Capture the cell that displays the provided text and extract its [x, y] central coordinate. 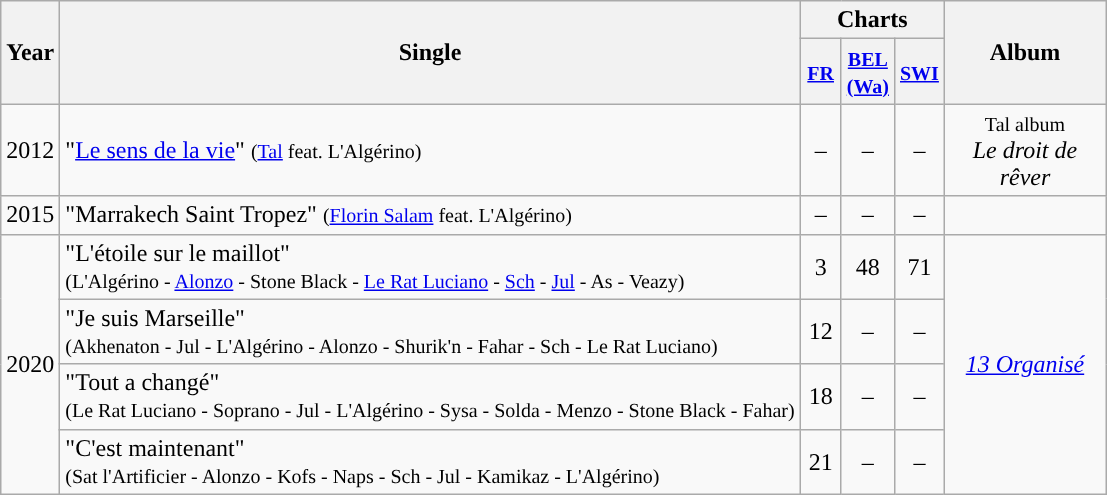
13 Organisé [1024, 364]
"C'est maintenant"(Sat l'Artificier - Alonzo - Kofs - Naps - Sch - Jul - Kamikaz - L'Algérino) [430, 462]
71 [919, 266]
Charts [872, 20]
BEL (Wa) [868, 72]
"L'étoile sur le maillot"(L'Algérino - Alonzo - Stone Black - Le Rat Luciano - Sch - Jul - As - Veazy) [430, 266]
12 [820, 332]
"Tout a changé"(Le Rat Luciano - Soprano - Jul - L'Algérino - Sysa - Solda - Menzo - Stone Black - Fahar) [430, 396]
Year [30, 52]
21 [820, 462]
"Je suis Marseille"(Akhenaton - Jul - L'Algérino - Alonzo - Shurik'n - Fahar - Sch - Le Rat Luciano) [430, 332]
2015 [30, 215]
SWI [919, 72]
"Marrakech Saint Tropez" (Florin Salam feat. L'Algérino) [430, 215]
2012 [30, 150]
2020 [30, 364]
48 [868, 266]
FR [820, 72]
18 [820, 396]
Tal albumLe droit de rêver [1024, 150]
3 [820, 266]
"Le sens de la vie" (Tal feat. L'Algérino) [430, 150]
Single [430, 52]
Album [1024, 52]
